Find where the given text appears and provide that cell's center as [x, y] coordinate. 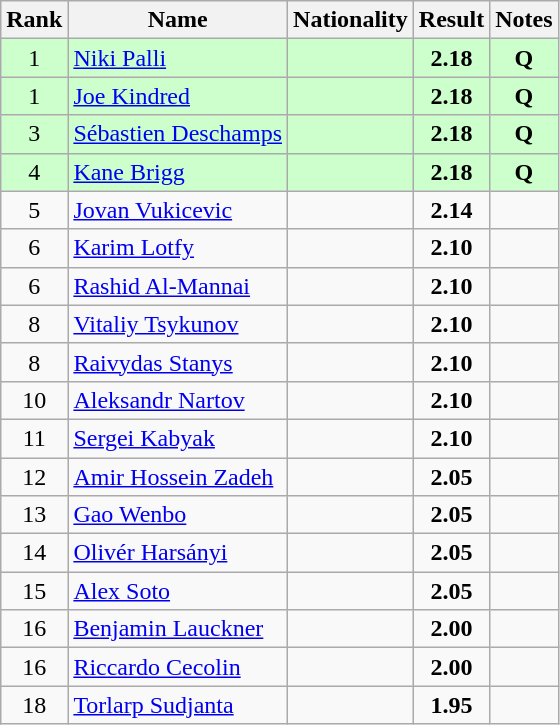
2.14 [451, 210]
4 [34, 172]
Alex Soto [178, 591]
Torlarp Sudjanta [178, 705]
Kane Brigg [178, 172]
10 [34, 400]
Joe Kindred [178, 96]
Jovan Vukicevic [178, 210]
Vitaliy Tsykunov [178, 324]
13 [34, 515]
Karim Lotfy [178, 248]
11 [34, 438]
Result [451, 20]
Rank [34, 20]
Aleksandr Nartov [178, 400]
Notes [524, 20]
3 [34, 134]
12 [34, 477]
18 [34, 705]
Nationality [351, 20]
Sébastien Deschamps [178, 134]
Riccardo Cecolin [178, 667]
5 [34, 210]
Rashid Al-Mannai [178, 286]
Benjamin Lauckner [178, 629]
Niki Palli [178, 58]
Olivér Harsányi [178, 553]
Name [178, 20]
1.95 [451, 705]
Raivydas Stanys [178, 362]
Gao Wenbo [178, 515]
Amir Hossein Zadeh [178, 477]
14 [34, 553]
Sergei Kabyak [178, 438]
15 [34, 591]
